Output the [X, Y] coordinate of the center of the cell containing the given text.  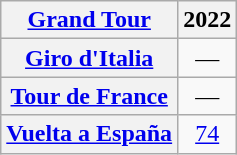
Giro d'Italia [90, 58]
2022 [208, 20]
Grand Tour [90, 20]
Tour de France [90, 96]
74 [208, 134]
Vuelta a España [90, 134]
